Locate the cell with the specified text and output its [X, Y] center coordinate. 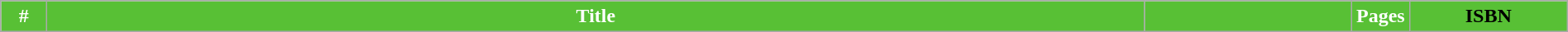
ISBN [1489, 16]
# [24, 16]
Pages [1380, 16]
Title [595, 16]
